Return (x, y) of the center of cell containing provided text 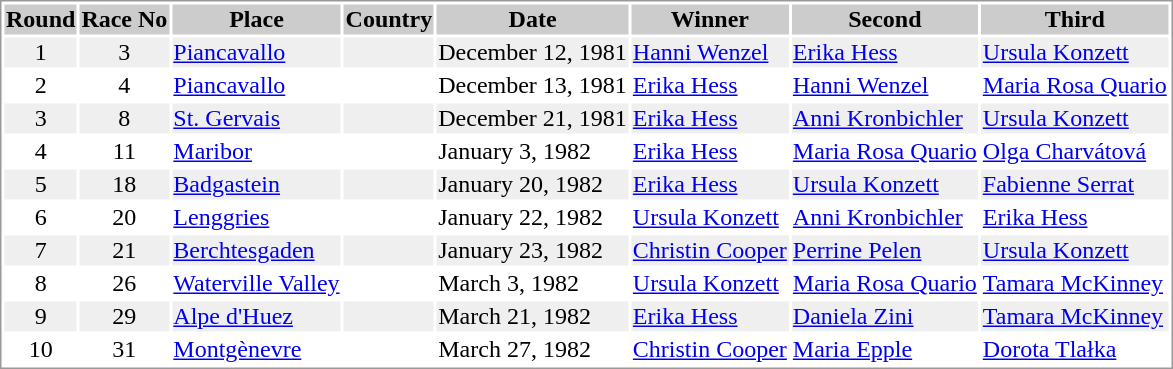
1 (40, 53)
Daniela Zini (884, 317)
Race No (124, 19)
2 (40, 85)
29 (124, 317)
January 3, 1982 (533, 151)
December 12, 1981 (533, 53)
Maria Epple (884, 349)
11 (124, 151)
March 27, 1982 (533, 349)
21 (124, 251)
Country (389, 19)
Second (884, 19)
31 (124, 349)
7 (40, 251)
December 13, 1981 (533, 85)
Waterville Valley (256, 283)
Berchtesgaden (256, 251)
January 20, 1982 (533, 185)
Maribor (256, 151)
March 3, 1982 (533, 283)
Place (256, 19)
Date (533, 19)
Olga Charvátová (1074, 151)
Round (40, 19)
January 22, 1982 (533, 217)
5 (40, 185)
Dorota Tlałka (1074, 349)
Fabienne Serrat (1074, 185)
20 (124, 217)
March 21, 1982 (533, 317)
Perrine Pelen (884, 251)
St. Gervais (256, 119)
10 (40, 349)
Badgastein (256, 185)
26 (124, 283)
January 23, 1982 (533, 251)
Montgènevre (256, 349)
Third (1074, 19)
9 (40, 317)
18 (124, 185)
December 21, 1981 (533, 119)
6 (40, 217)
Lenggries (256, 217)
Winner (710, 19)
Alpe d'Huez (256, 317)
